Identify which cell holds the provided text, then report its (x, y) central coordinate. 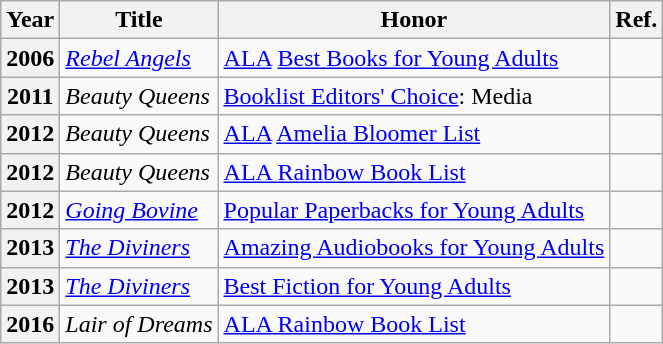
Title (139, 20)
2016 (30, 324)
Amazing Audiobooks for Young Adults (414, 248)
2006 (30, 58)
Rebel Angels (139, 58)
Lair of Dreams (139, 324)
Booklist Editors' Choice: Media (414, 96)
ALA Amelia Bloomer List (414, 134)
Popular Paperbacks for Young Adults (414, 210)
Going Bovine (139, 210)
Honor (414, 20)
ALA Best Books for Young Adults (414, 58)
Best Fiction for Young Adults (414, 286)
2011 (30, 96)
Ref. (636, 20)
Year (30, 20)
